Return the (x, y) coordinate for the center point of the cell that contains the specified text.  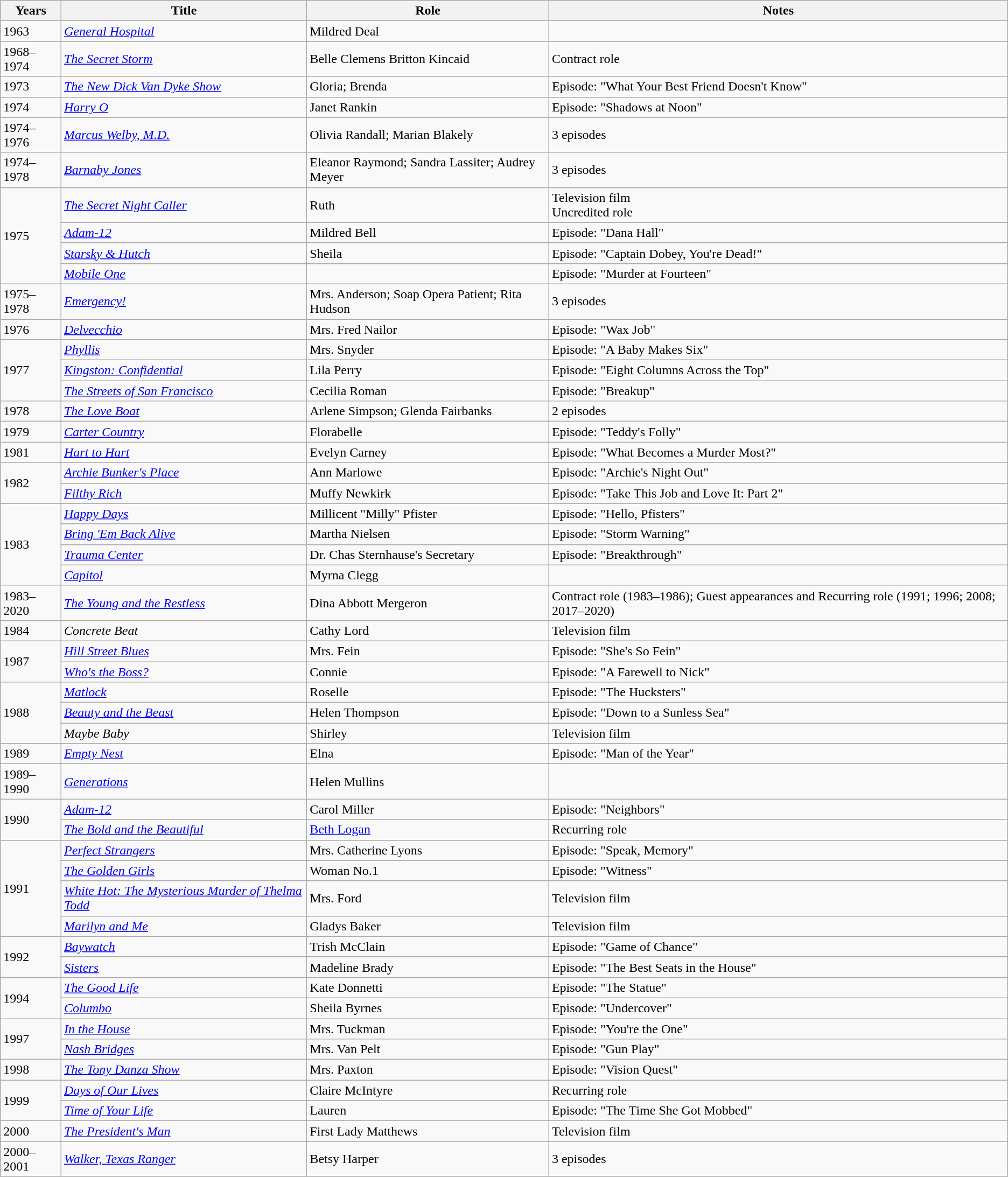
Connie (428, 671)
Episode: "Down to a Sunless Sea" (778, 713)
Walker, Texas Ranger (184, 1159)
Perfect Strangers (184, 850)
Hart to Hart (184, 452)
1975 (31, 236)
1992 (31, 957)
1975–1978 (31, 302)
Episode: "Breakup" (778, 391)
Episode: "Gun Play" (778, 1049)
Woman No.1 (428, 871)
1974–1976 (31, 135)
1983–2020 (31, 603)
Capitol (184, 575)
Roselle (428, 692)
2000–2001 (31, 1159)
Matlock (184, 692)
Title (184, 11)
Mrs. Fred Nailor (428, 329)
Betsy Harper (428, 1159)
Helen Mullins (428, 782)
Beth Logan (428, 830)
Archie Bunker's Place (184, 473)
The President's Man (184, 1131)
Episode: "Undercover" (778, 1008)
Episode: "What Your Best Friend Doesn't Know" (778, 87)
Episode: "Man of the Year" (778, 754)
1994 (31, 998)
Maybe Baby (184, 733)
Sheila Byrnes (428, 1008)
Episode: "You're the One" (778, 1029)
Ann Marlowe (428, 473)
Dr. Chas Sternhause's Secretary (428, 555)
1998 (31, 1070)
Delvecchio (184, 329)
Belle Clemens Britton Kincaid (428, 59)
Shirley (428, 733)
Notes (778, 11)
Episode: "The Hucksters" (778, 692)
Sisters (184, 967)
Carter Country (184, 432)
The Young and the Restless (184, 603)
1977 (31, 370)
Janet Rankin (428, 107)
Baywatch (184, 947)
Episode: "Speak, Memory" (778, 850)
Trauma Center (184, 555)
Emergency! (184, 302)
1982 (31, 483)
Arlene Simpson; Glenda Fairbanks (428, 411)
Mrs. Tuckman (428, 1029)
1974–1978 (31, 170)
Cecilia Roman (428, 391)
1973 (31, 87)
Kingston: Confidential (184, 370)
1989 (31, 754)
Florabelle (428, 432)
Episode: "A Farewell to Nick" (778, 671)
Mobile One (184, 274)
Lauren (428, 1111)
Episode: "A Baby Makes Six" (778, 350)
Claire McIntyre (428, 1090)
Episode: "Witness" (778, 871)
1968–1974 (31, 59)
1963 (31, 31)
Concrete Beat (184, 630)
Episode: "Breakthrough" (778, 555)
Episode: "Vision Quest" (778, 1070)
First Lady Matthews (428, 1131)
Myrna Clegg (428, 575)
1989–1990 (31, 782)
Episode: "Teddy's Folly" (778, 432)
Kate Donnetti (428, 987)
2000 (31, 1131)
Trish McClain (428, 947)
Role (428, 11)
Episode: "Hello, Pfisters" (778, 514)
Helen Thompson (428, 713)
Madeline Brady (428, 967)
Episode: "Take This Job and Love It: Part 2" (778, 493)
Days of Our Lives (184, 1090)
Marcus Welby, M.D. (184, 135)
The Good Life (184, 987)
The Secret Storm (184, 59)
The Bold and the Beautiful (184, 830)
Years (31, 11)
The Love Boat (184, 411)
Who's the Boss? (184, 671)
In the House (184, 1029)
1988 (31, 713)
Generations (184, 782)
Mrs. Anderson; Soap Opera Patient; Rita Hudson (428, 302)
Episode: "The Time She Got Mobbed" (778, 1111)
General Hospital (184, 31)
Millicent "Milly" Pfister (428, 514)
Eleanor Raymond; Sandra Lassiter; Audrey Meyer (428, 170)
Hill Street Blues (184, 651)
Episode: "Shadows at Noon" (778, 107)
Filthy Rich (184, 493)
1976 (31, 329)
Episode: "Storm Warning" (778, 534)
Phyllis (184, 350)
Episode: "The Statue" (778, 987)
The Golden Girls (184, 871)
2 episodes (778, 411)
White Hot: The Mysterious Murder of Thelma Todd (184, 898)
Episode: "Dana Hall" (778, 233)
Episode: "Murder at Fourteen" (778, 274)
Mrs. Van Pelt (428, 1049)
1981 (31, 452)
Sheila (428, 253)
Dina Abbott Mergeron (428, 603)
Elna (428, 754)
The New Dick Van Dyke Show (184, 87)
Episode: "Captain Dobey, You're Dead!" (778, 253)
Harry O (184, 107)
Muffy Newkirk (428, 493)
Contract role (778, 59)
Martha Nielsen (428, 534)
Mrs. Snyder (428, 350)
Episode: "Neighbors" (778, 809)
Marilyn and Me (184, 926)
1978 (31, 411)
Columbo (184, 1008)
Time of Your Life (184, 1111)
Episode: "Game of Chance" (778, 947)
The Streets of San Francisco (184, 391)
Ruth (428, 205)
Episode: "What Becomes a Murder Most?" (778, 452)
1987 (31, 661)
Episode: "The Best Seats in the House" (778, 967)
Barnaby Jones (184, 170)
Mrs. Ford (428, 898)
Gloria; Brenda (428, 87)
1984 (31, 630)
Olivia Randall; Marian Blakely (428, 135)
Episode: "She's So Fein" (778, 651)
Mildred Deal (428, 31)
Happy Days (184, 514)
1999 (31, 1101)
Mrs. Fein (428, 651)
Bring 'Em Back Alive (184, 534)
Evelyn Carney (428, 452)
Television filmUncredited role (778, 205)
Episode: "Wax Job" (778, 329)
Beauty and the Beast (184, 713)
1990 (31, 819)
Mrs. Catherine Lyons (428, 850)
Mildred Bell (428, 233)
Carol Miller (428, 809)
Contract role (1983–1986); Guest appearances and Recurring role (1991; 1996; 2008; 2017–2020) (778, 603)
1997 (31, 1039)
The Secret Night Caller (184, 205)
Nash Bridges (184, 1049)
1983 (31, 544)
Episode: "Archie's Night Out" (778, 473)
1979 (31, 432)
1974 (31, 107)
Lila Perry (428, 370)
Cathy Lord (428, 630)
Mrs. Paxton (428, 1070)
Gladys Baker (428, 926)
1991 (31, 888)
Empty Nest (184, 754)
Starsky & Hutch (184, 253)
Episode: "Eight Columns Across the Top" (778, 370)
The Tony Danza Show (184, 1070)
